Identify which cell holds the provided text, then report its (X, Y) central coordinate. 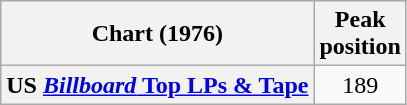
US Billboard Top LPs & Tape (158, 85)
189 (360, 85)
Peakposition (360, 34)
Chart (1976) (158, 34)
